Scan for the cell matching the given text and deliver its [X, Y] coordinate at center. 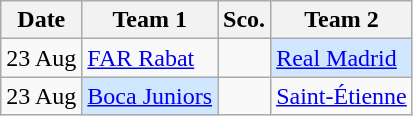
Real Madrid [342, 58]
Team 2 [342, 20]
Boca Juniors [150, 96]
FAR Rabat [150, 58]
Team 1 [150, 20]
Date [42, 20]
Saint-Étienne [342, 96]
Sco. [244, 20]
